Return the (X, Y) coordinate for the center point of the cell that contains the specified text.  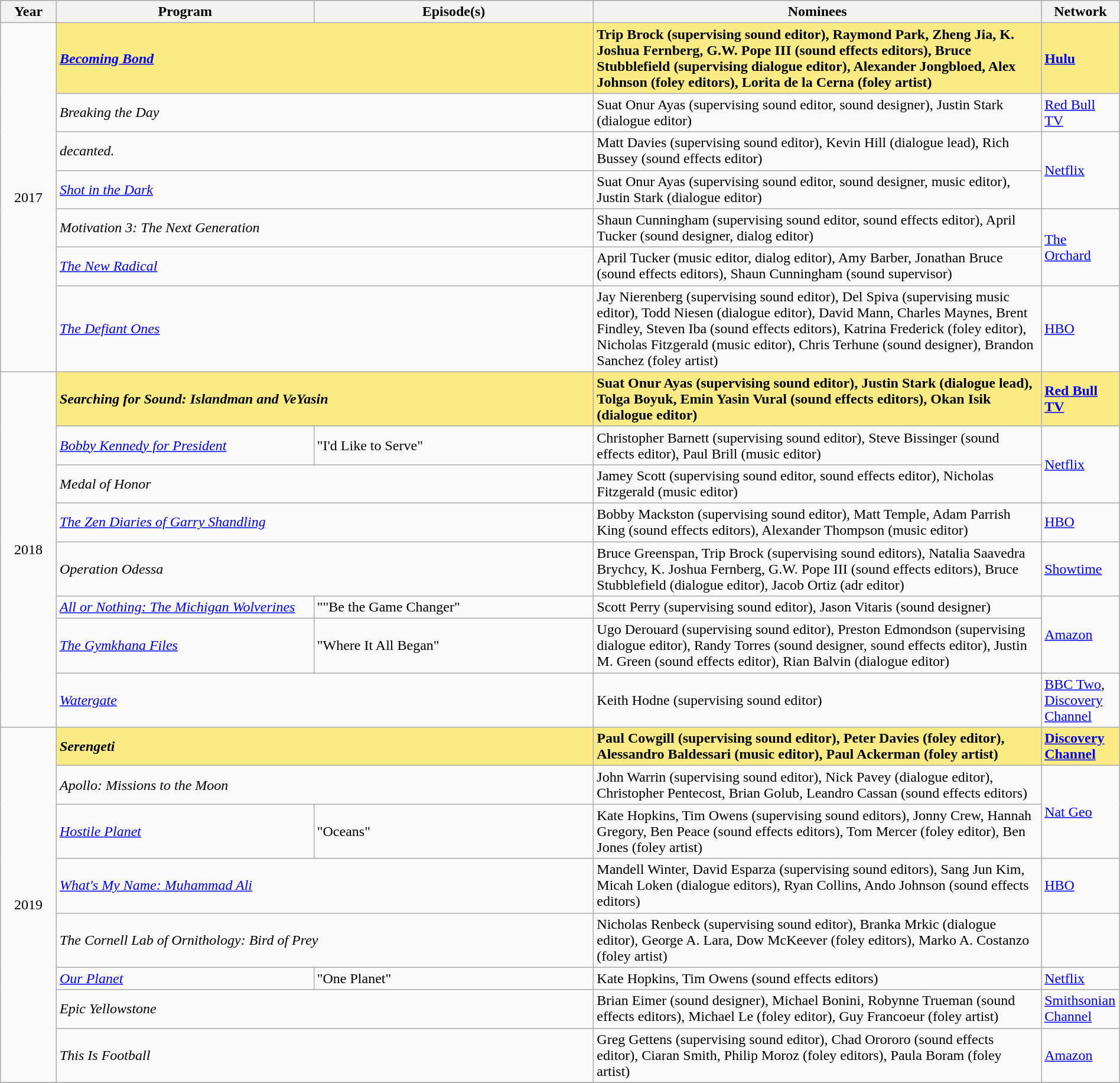
Showtime (1081, 568)
This Is Football (325, 1055)
Bobby Kennedy for President (185, 445)
Smithsonian Channel (1081, 1009)
What's My Name: Muhammad Ali (325, 886)
The Defiant Ones (325, 329)
"I'd Like to Serve" (454, 445)
Watergate (325, 700)
"Oceans" (454, 831)
Breaking the Day (325, 112)
Becoming Bond (325, 58)
John Warrin (supervising sound editor), Nick Pavey (dialogue editor), Christopher Pentecost, Brian Golub, Leandro Cassan (sound effects editors) (818, 785)
The Zen Diaries of Garry Shandling (325, 522)
Suat Onur Ayas (supervising sound editor, sound designer, music editor), Justin Stark (dialogue editor) (818, 189)
Motivation 3: The Next Generation (325, 228)
Our Planet (185, 978)
Network (1081, 12)
Program (185, 12)
Matt Davies (supervising sound editor), Kevin Hill (dialogue lead), Rich Bussey (sound effects editor) (818, 151)
Scott Perry (supervising sound editor), Jason Vitaris (sound designer) (818, 607)
""Be the Game Changer" (454, 607)
Christopher Barnett (supervising sound editor), Steve Bissinger (sound effects editor), Paul Brill (music editor) (818, 445)
The Orchard (1081, 247)
Kate Hopkins, Tim Owens (sound effects editors) (818, 978)
All or Nothing: The Michigan Wolverines (185, 607)
"One Planet" (454, 978)
Discovery Channel (1081, 747)
Serengeti (325, 747)
Paul Cowgill (supervising sound editor), Peter Davies (foley editor), Alessandro Baldessari (music editor), Paul Ackerman (foley artist) (818, 747)
Year (28, 12)
The Cornell Lab of Ornithology: Bird of Prey (325, 940)
Jamey Scott (supervising sound editor, sound effects editor), Nicholas Fitzgerald (music editor) (818, 483)
"Where It All Began" (454, 646)
2017 (28, 197)
Shot in the Dark (325, 189)
Brian Eimer (sound designer), Michael Bonini, Robynne Trueman (sound effects editors), Michael Le (foley editor), Guy Francoeur (foley artist) (818, 1009)
BBC Two,Discovery Channel (1081, 700)
Suat Onur Ayas (supervising sound editor, sound designer), Justin Stark (dialogue editor) (818, 112)
The New Radical (325, 266)
Nominees (818, 12)
Searching for Sound: Islandman and VeYasin (325, 399)
2018 (28, 549)
Nat Geo (1081, 812)
Medal of Honor (325, 483)
April Tucker (music editor, dialog editor), Amy Barber, Jonathan Bruce (sound effects editors), Shaun Cunningham (sound supervisor) (818, 266)
Hostile Planet (185, 831)
Hulu (1081, 58)
Keith Hodne (supervising sound editor) (818, 700)
decanted. (325, 151)
The Gymkhana Files (185, 646)
Episode(s) (454, 12)
Shaun Cunningham (supervising sound editor, sound effects editor), April Tucker (sound designer, dialog editor) (818, 228)
2019 (28, 905)
Bobby Mackston (supervising sound editor), Matt Temple, Adam Parrish King (sound effects editors), Alexander Thompson (music editor) (818, 522)
Epic Yellowstone (325, 1009)
Apollo: Missions to the Moon (325, 785)
Operation Odessa (325, 568)
Greg Gettens (supervising sound editor), Chad Orororo (sound effects editor), Ciaran Smith, Philip Moroz (foley editors), Paula Boram (foley artist) (818, 1055)
